Search for the cell housing the specified text and yield its (X, Y) center coordinate. 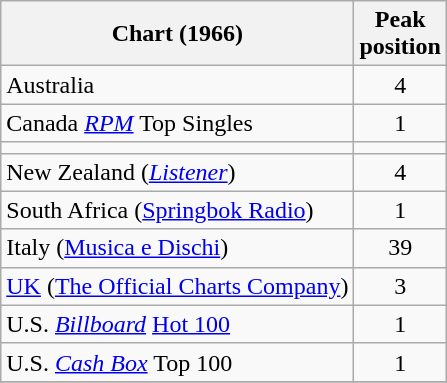
South Africa (Springbok Radio) (178, 210)
Italy (Musica e Dischi) (178, 248)
New Zealand (Listener) (178, 172)
Australia (178, 85)
Peakposition (400, 34)
Chart (1966) (178, 34)
3 (400, 286)
Canada RPM Top Singles (178, 123)
39 (400, 248)
U.S. Billboard Hot 100 (178, 324)
U.S. Cash Box Top 100 (178, 362)
UK (The Official Charts Company) (178, 286)
